Locate the cell with the specified text and output its [x, y] center coordinate. 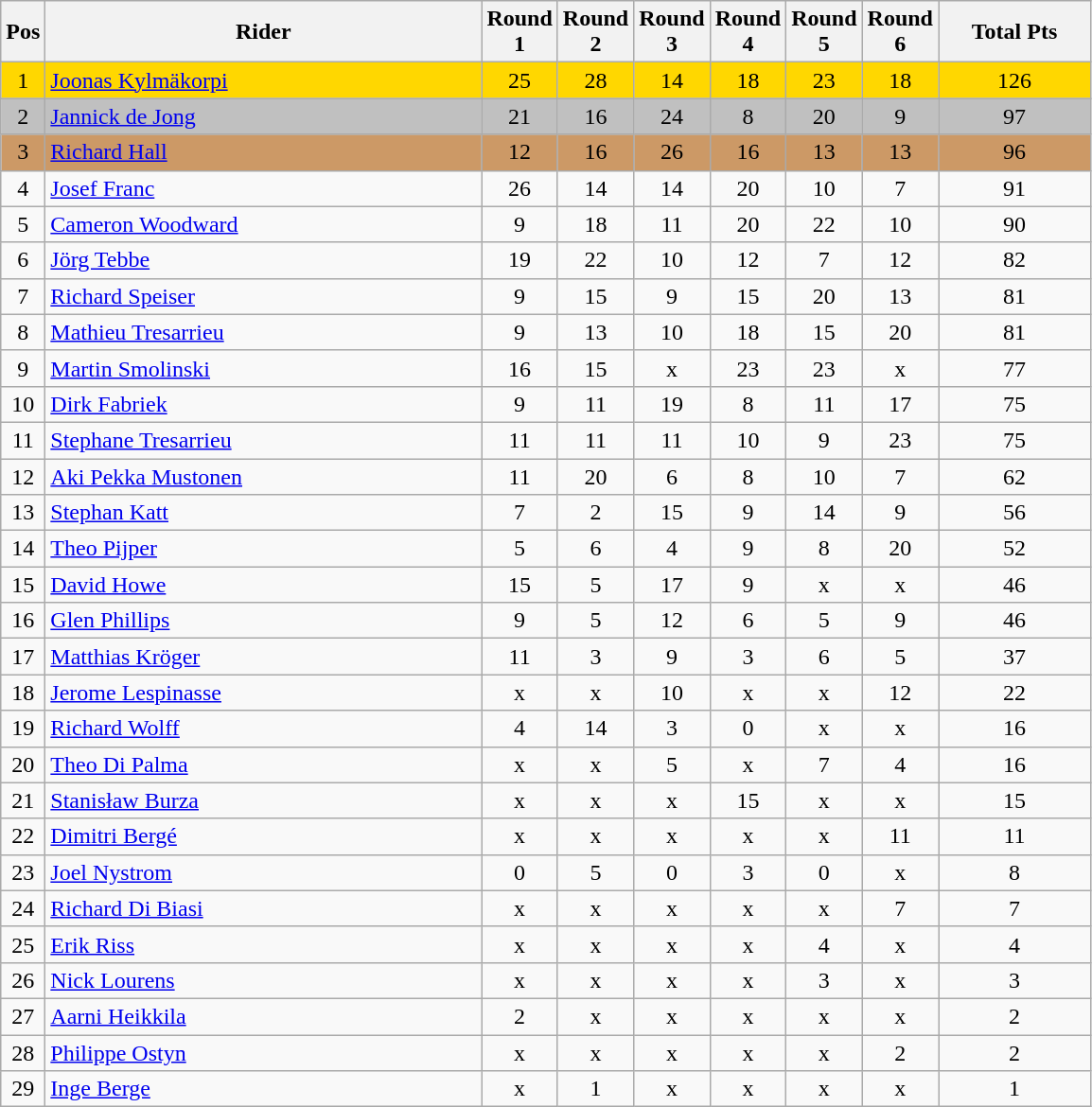
Richard Di Biasi [263, 908]
91 [1014, 188]
Dimitri Bergé [263, 836]
Glen Phillips [263, 621]
Round 3 [672, 32]
Richard Speiser [263, 296]
Jerome Lespinasse [263, 693]
Jannick de Jong [263, 116]
52 [1014, 549]
Richard Wolff [263, 729]
Aki Pekka Mustonen [263, 476]
Round 1 [520, 32]
82 [1014, 260]
Round 4 [748, 32]
Stephane Tresarrieu [263, 440]
Stanisław Burza [263, 800]
62 [1014, 476]
Theo Pijper [263, 549]
Total Pts [1014, 32]
Richard Hall [263, 152]
Martin Smolinski [263, 368]
Mathieu Tresarrieu [263, 332]
Pos [23, 32]
Erik Riss [263, 944]
56 [1014, 513]
Rider [263, 32]
Dirk Fabriek [263, 404]
29 [23, 1089]
Philippe Ostyn [263, 1053]
Nick Lourens [263, 980]
77 [1014, 368]
Aarni Heikkila [263, 1016]
90 [1014, 224]
37 [1014, 657]
97 [1014, 116]
Joonas Kylmäkorpi [263, 80]
Inge Berge [263, 1089]
126 [1014, 80]
Theo Di Palma [263, 764]
Josef Franc [263, 188]
27 [23, 1016]
Cameron Woodward [263, 224]
Round 5 [824, 32]
Jörg Tebbe [263, 260]
Joel Nystrom [263, 872]
David Howe [263, 585]
Stephan Katt [263, 513]
96 [1014, 152]
Matthias Kröger [263, 657]
Round 6 [900, 32]
Round 2 [595, 32]
